Determine the [x, y] coordinate at the center of the cell enclosing the given text.  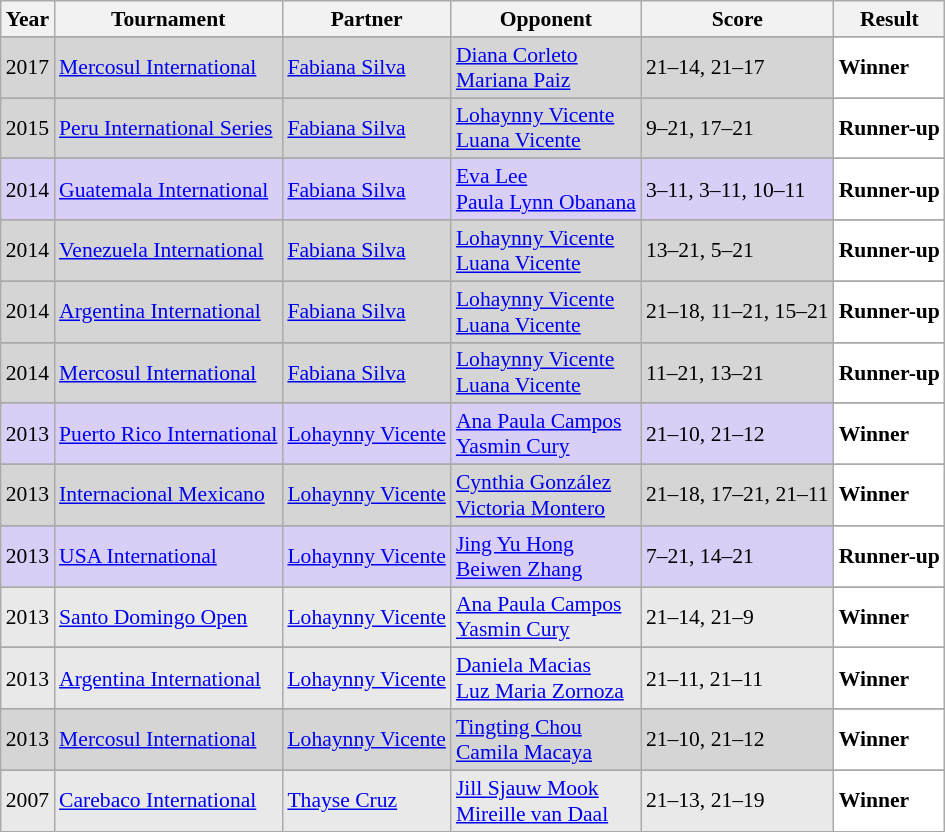
9–21, 17–21 [738, 128]
21–11, 21–11 [738, 678]
Thayse Cruz [366, 800]
3–11, 3–11, 10–11 [738, 190]
Diana Corleto Mariana Paiz [546, 68]
Guatemala International [168, 190]
2017 [28, 68]
Santo Domingo Open [168, 618]
Cynthia González Victoria Montero [546, 496]
Tingting Chou Camila Macaya [546, 740]
21–14, 21–17 [738, 68]
Eva Lee Paula Lynn Obanana [546, 190]
Puerto Rico International [168, 434]
Jing Yu Hong Beiwen Zhang [546, 556]
Jill Sjauw Mook Mireille van Daal [546, 800]
Opponent [546, 19]
11–21, 13–21 [738, 372]
21–14, 21–9 [738, 618]
2015 [28, 128]
Internacional Mexicano [168, 496]
Venezuela International [168, 250]
Daniela Macias Luz Maria Zornoza [546, 678]
Score [738, 19]
Carebaco International [168, 800]
21–18, 17–21, 21–11 [738, 496]
Tournament [168, 19]
7–21, 14–21 [738, 556]
Partner [366, 19]
Result [890, 19]
Year [28, 19]
21–18, 11–21, 15–21 [738, 312]
Peru International Series [168, 128]
13–21, 5–21 [738, 250]
2007 [28, 800]
USA International [168, 556]
21–13, 21–19 [738, 800]
